Pinpoint the cell where the given text exists, returning its (x, y) midpoint coordinate. 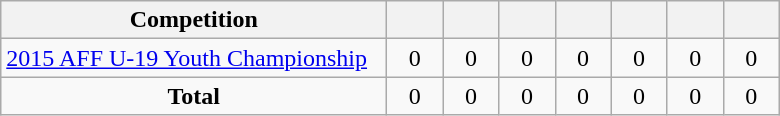
Total (194, 96)
2015 AFF U-19 Youth Championship (194, 58)
Competition (194, 20)
